Return (X, Y) of the center of cell containing provided text 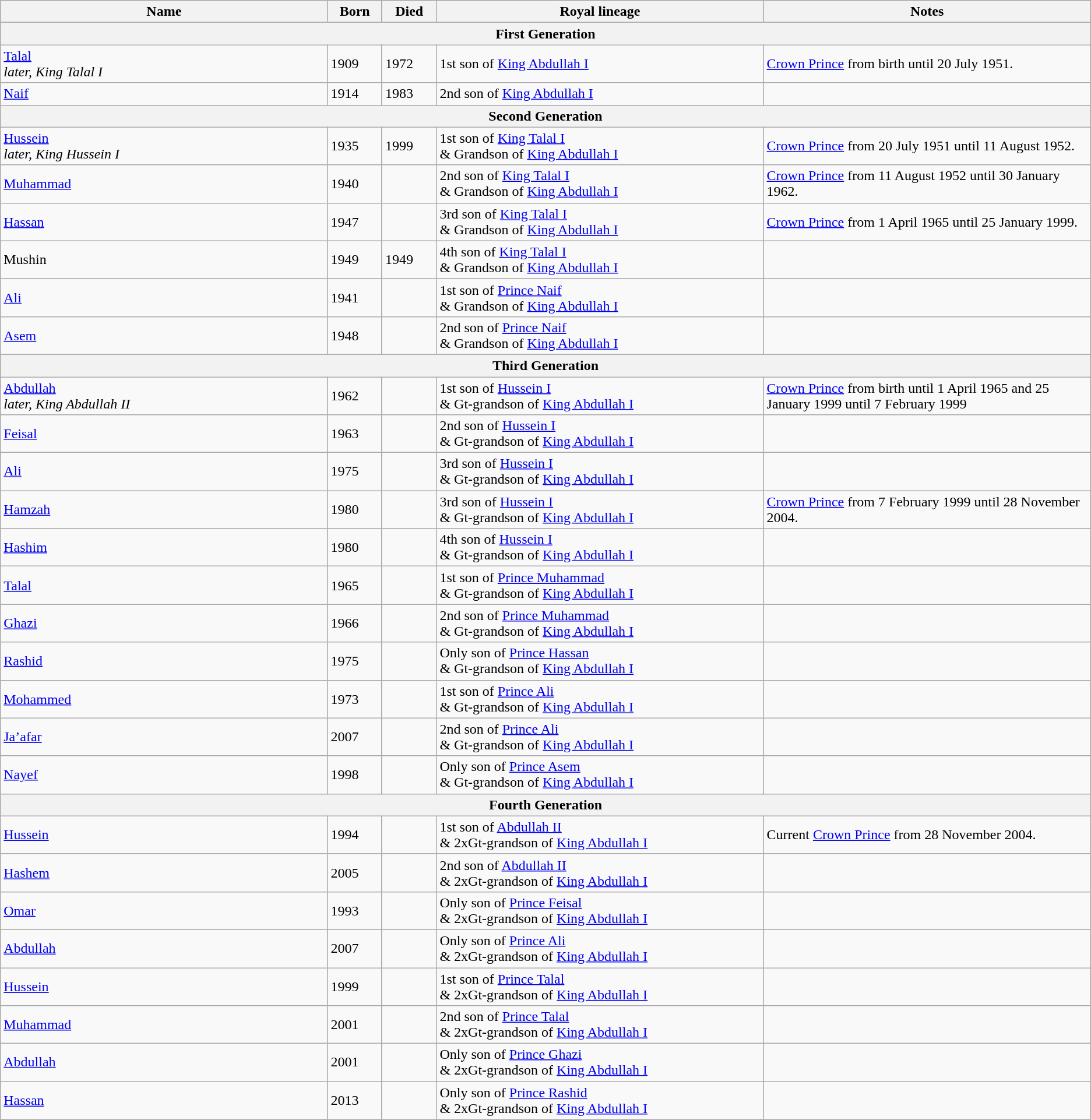
Abdullahlater, King Abdullah II (164, 395)
Feisal (164, 434)
4th son of King Talal I& Grandson of King Abdullah I (600, 260)
1972 (409, 64)
1983 (409, 94)
Hamzah (164, 509)
2nd son of Abdullah II& 2xGt-grandson of King Abdullah I (600, 873)
Ghazi (164, 624)
Only son of Prince Asem& Gt-grandson of King Abdullah I (600, 775)
Ja’afar (164, 737)
1st son of King Abdullah I (600, 64)
1909 (355, 64)
1935 (355, 146)
Crown Prince from 11 August 1952 until 30 January 1962. (927, 184)
Hashim (164, 548)
1941 (355, 297)
1st son of Abdullah II& 2xGt-grandson of King Abdullah I (600, 834)
Current Crown Prince from 28 November 2004. (927, 834)
4th son of Hussein I& Gt-grandson of King Abdullah I (600, 548)
Talal (164, 585)
2nd son of Prince Naif& Grandson of King Abdullah I (600, 336)
2013 (355, 1100)
Rashid (164, 661)
1st son of Prince Naif& Grandson of King Abdullah I (600, 297)
1st son of Prince Ali& Gt-grandson of King Abdullah I (600, 699)
1998 (355, 775)
Mushin (164, 260)
1965 (355, 585)
1914 (355, 94)
1940 (355, 184)
Crown Prince from 1 April 1965 until 25 January 1999. (927, 221)
1963 (355, 434)
Only son of Prince Rashid& 2xGt-grandson of King Abdullah I (600, 1100)
1994 (355, 834)
2nd son of King Abdullah I (600, 94)
2nd son of Prince Ali& Gt-grandson of King Abdullah I (600, 737)
Mohammed (164, 699)
2nd son of Hussein I& Gt-grandson of King Abdullah I (600, 434)
1973 (355, 699)
Asem (164, 336)
2005 (355, 873)
Husseinlater, King Hussein I (164, 146)
Third Generation (545, 365)
Crown Prince from birth until 20 July 1951. (927, 64)
Naif (164, 94)
Crown Prince from 7 February 1999 until 28 November 2004. (927, 509)
1966 (355, 624)
Born (355, 12)
3rd son of King Talal I& Grandson of King Abdullah I (600, 221)
1993 (355, 910)
Talallater, King Talal I (164, 64)
Only son of Prince Ghazi& 2xGt-grandson of King Abdullah I (600, 1063)
1st son of Prince Talal& 2xGt-grandson of King Abdullah I (600, 986)
Crown Prince from birth until 1 April 1965 and 25 January 1999 until 7 February 1999 (927, 395)
2nd son of Prince Talal& 2xGt-grandson of King Abdullah I (600, 1024)
Only son of Prince Ali& 2xGt-grandson of King Abdullah I (600, 949)
1947 (355, 221)
Nayef (164, 775)
Hashem (164, 873)
Omar (164, 910)
First Generation (545, 34)
Crown Prince from 20 July 1951 until 11 August 1952. (927, 146)
Died (409, 12)
Second Generation (545, 116)
Royal lineage (600, 12)
1962 (355, 395)
1st son of Prince Muhammad& Gt-grandson of King Abdullah I (600, 585)
Only son of Prince Hassan& Gt-grandson of King Abdullah I (600, 661)
Fourth Generation (545, 805)
Notes (927, 12)
2nd son of Prince Muhammad& Gt-grandson of King Abdullah I (600, 624)
2nd son of King Talal I& Grandson of King Abdullah I (600, 184)
Only son of Prince Feisal& 2xGt-grandson of King Abdullah I (600, 910)
1st son of King Talal I& Grandson of King Abdullah I (600, 146)
1948 (355, 336)
Name (164, 12)
1st son of Hussein I& Gt-grandson of King Abdullah I (600, 395)
